From the cell containing the given text, extract its center point as (X, Y) coordinate. 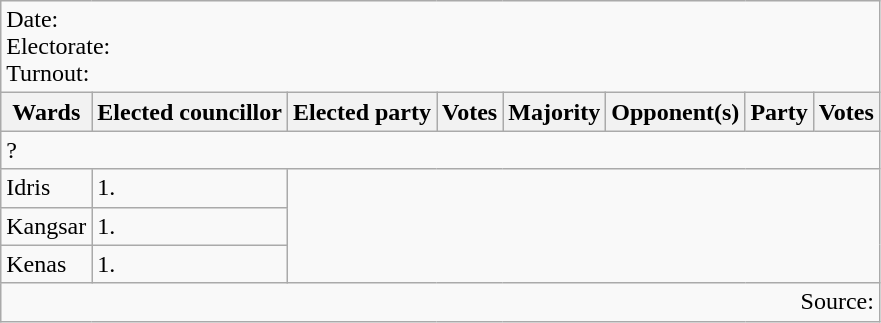
Majority (554, 112)
Elected party (362, 112)
Idris (46, 188)
Kenas (46, 264)
Wards (46, 112)
Party (779, 112)
Date: Electorate: Turnout: (440, 47)
Source: (440, 302)
Elected councillor (190, 112)
Opponent(s) (676, 112)
Kangsar (46, 226)
? (440, 150)
